Return [X, Y] of the center of cell containing provided text 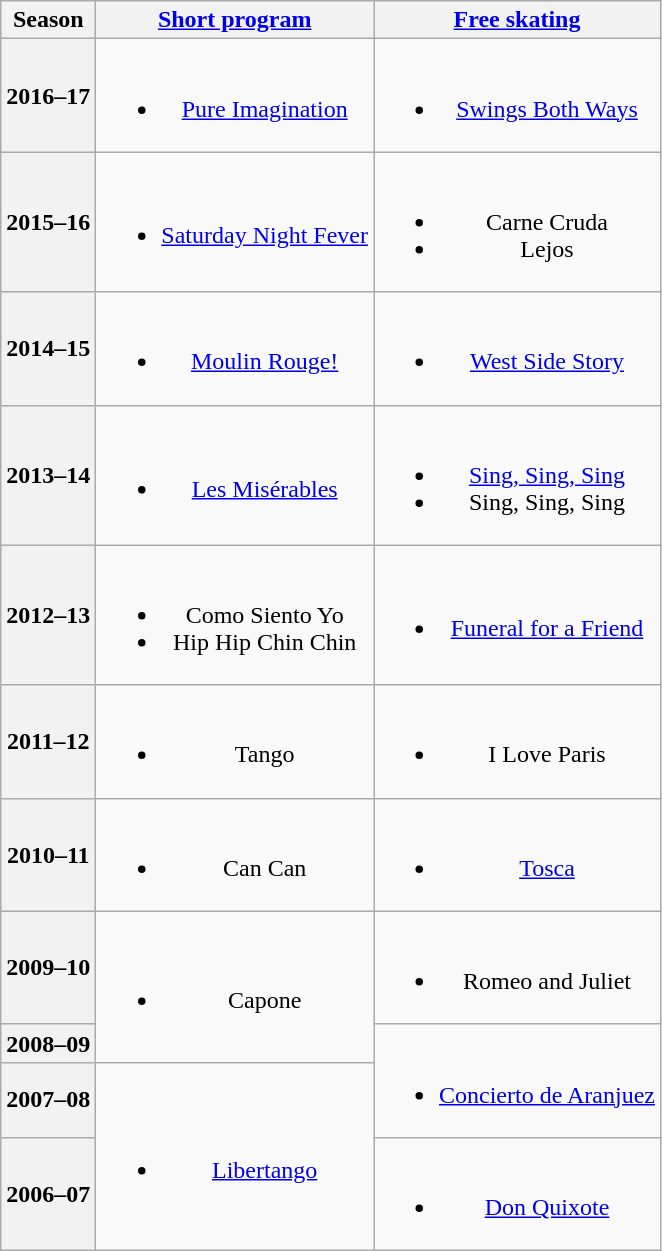
2009–10 [48, 968]
Concierto de Aranjuez [518, 1080]
Les Misérables [235, 475]
West Side Story [518, 348]
2007–08 [48, 1100]
Swings Both Ways [518, 96]
2012–13 [48, 615]
Libertango [235, 1156]
2011–12 [48, 742]
Como Siento YoHip Hip Chin Chin [235, 615]
2014–15 [48, 348]
Sing, Sing, Sing Sing, Sing, Sing [518, 475]
Don Quixote [518, 1194]
Season [48, 20]
2008–09 [48, 1043]
Moulin Rouge! [235, 348]
2006–07 [48, 1194]
Tosca [518, 854]
2010–11 [48, 854]
Capone [235, 986]
Tango [235, 742]
2013–14 [48, 475]
2015–16 [48, 222]
Free skating [518, 20]
Romeo and Juliet [518, 968]
Can Can [235, 854]
I Love Paris [518, 742]
Funeral for a Friend [518, 615]
Carne Cruda Lejos [518, 222]
Saturday Night Fever [235, 222]
Short program [235, 20]
Pure Imagination [235, 96]
2016–17 [48, 96]
